For the text-containing cell, return its midpoint in [x, y] coordinate format. 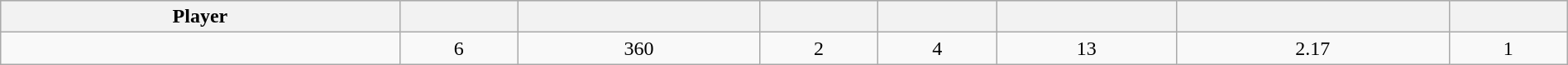
2.17 [1313, 48]
1 [1508, 48]
13 [1087, 48]
4 [938, 48]
360 [638, 48]
6 [458, 48]
Player [200, 17]
2 [819, 48]
